Scan for the cell matching the given text and deliver its [X, Y] coordinate at center. 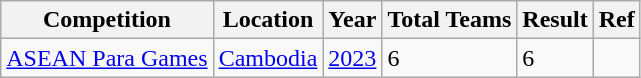
Ref [616, 20]
2023 [352, 58]
Competition [107, 20]
Year [352, 20]
Total Teams [450, 20]
Location [268, 20]
Result [555, 20]
ASEAN Para Games [107, 58]
Cambodia [268, 58]
